Scan for the cell matching the given text and deliver its [X, Y] coordinate at center. 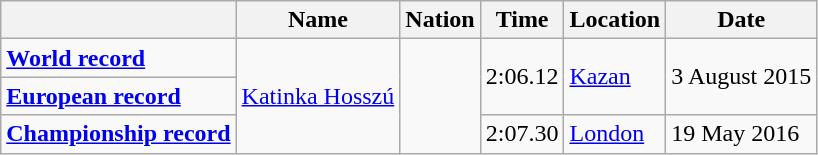
Time [522, 20]
Location [615, 20]
3 August 2015 [742, 77]
Kazan [615, 77]
Name [318, 20]
2:07.30 [522, 134]
European record [118, 96]
Championship record [118, 134]
London [615, 134]
Date [742, 20]
Katinka Hosszú [318, 96]
Nation [440, 20]
19 May 2016 [742, 134]
World record [118, 58]
2:06.12 [522, 77]
